From the cell containing the given text, extract its center point as (x, y) coordinate. 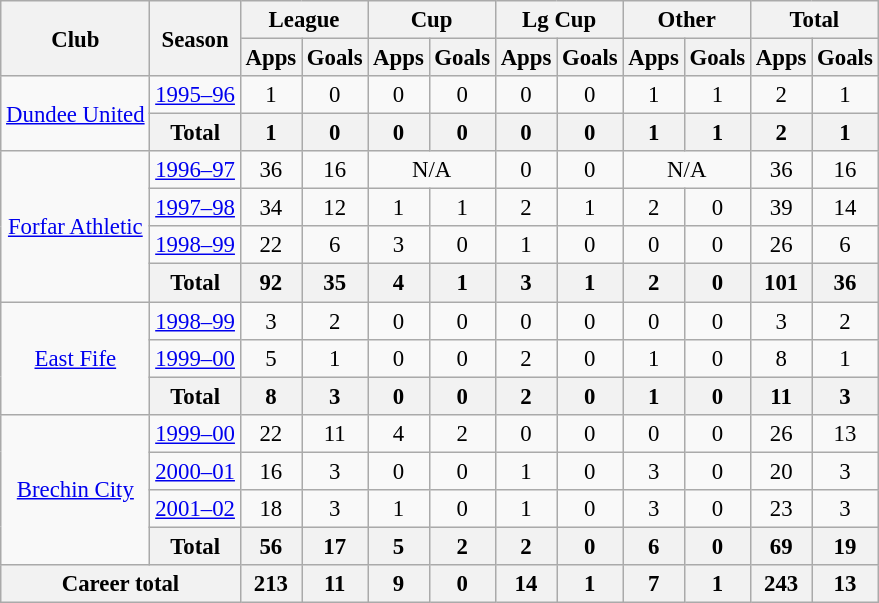
19 (845, 546)
2000–01 (195, 471)
Brechin City (76, 489)
Club (76, 38)
Lg Cup (559, 20)
23 (782, 509)
18 (270, 509)
101 (782, 283)
Other (687, 20)
Forfar Athletic (76, 226)
213 (270, 584)
1997–98 (195, 208)
East Fife (76, 358)
243 (782, 584)
Season (195, 38)
9 (398, 584)
92 (270, 283)
56 (270, 546)
20 (782, 471)
7 (654, 584)
Career total (120, 584)
17 (335, 546)
Cup (432, 20)
League (304, 20)
34 (270, 208)
1995–96 (195, 95)
Dundee United (76, 114)
2001–02 (195, 509)
69 (782, 546)
35 (335, 283)
12 (335, 208)
39 (782, 208)
1996–97 (195, 170)
